Output the [x, y] coordinate of the center of the cell containing the given text.  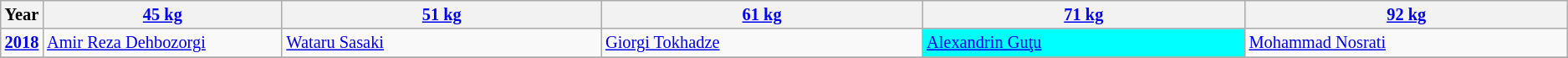
Amir Reza Dehbozorgi [162, 43]
Year [22, 14]
Alexandrin Guţu [1084, 43]
45 kg [162, 14]
2018 [22, 43]
Mohammad Nosrati [1407, 43]
Wataru Sasaki [442, 43]
92 kg [1407, 14]
51 kg [442, 14]
71 kg [1084, 14]
Giorgi Tokhadze [762, 43]
61 kg [762, 14]
